Identify which cell holds the provided text, then report its [X, Y] central coordinate. 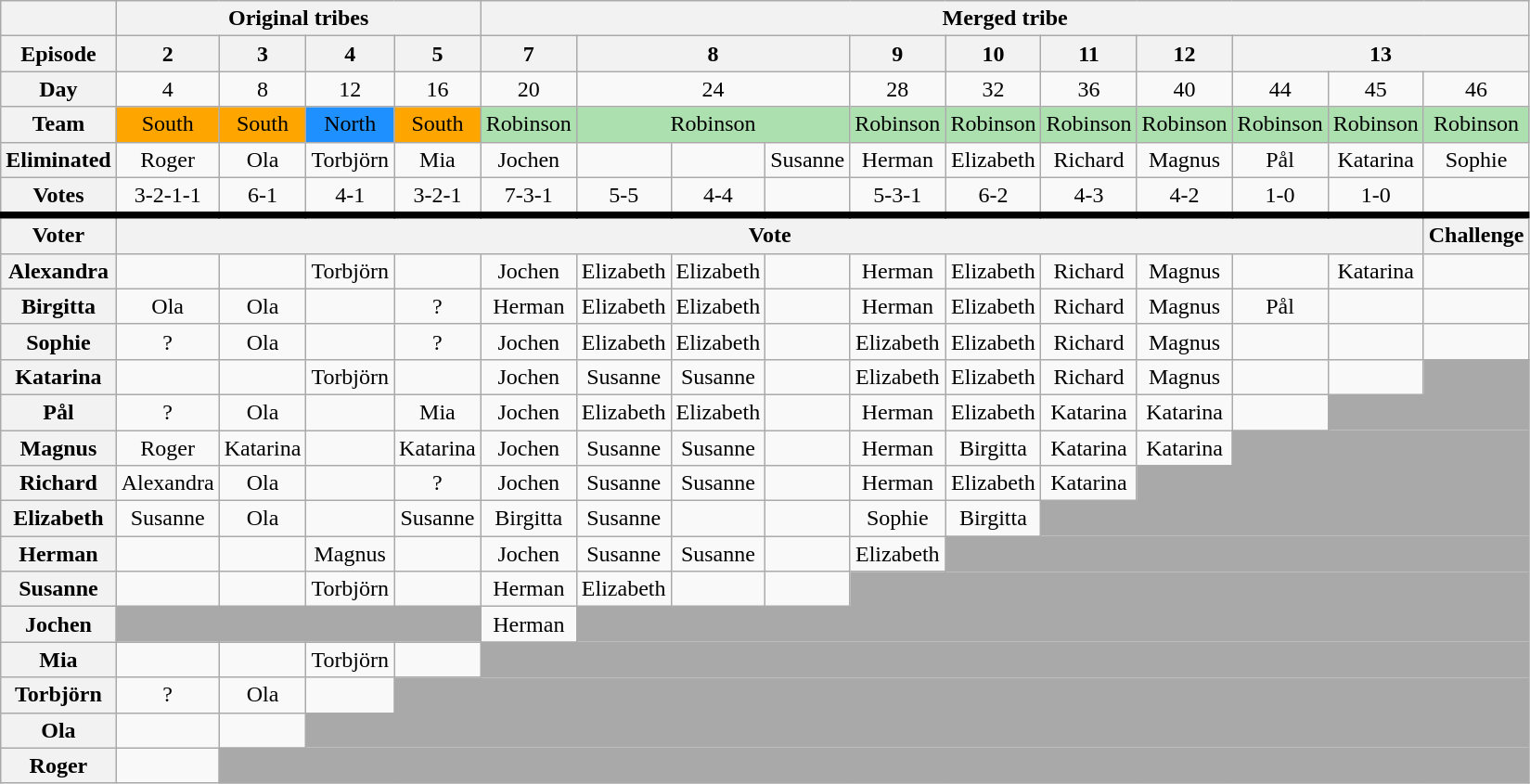
10 [993, 54]
46 [1476, 89]
3-2-1 [438, 197]
Merged tribe [1005, 19]
36 [1089, 89]
7-3-1 [529, 197]
4-4 [718, 197]
16 [438, 89]
32 [993, 89]
Vote [770, 234]
3 [263, 54]
11 [1089, 54]
Voter [58, 234]
North [351, 124]
5-3-1 [898, 197]
6-2 [993, 197]
5 [438, 54]
Challenge [1476, 234]
9 [898, 54]
45 [1375, 89]
4-2 [1184, 197]
6-1 [263, 197]
40 [1184, 89]
4-3 [1089, 197]
24 [713, 89]
2 [167, 54]
Eliminated [58, 160]
4-1 [351, 197]
44 [1280, 89]
13 [1381, 54]
7 [529, 54]
Day [58, 89]
Episode [58, 54]
Original tribes [299, 19]
Team [58, 124]
20 [529, 89]
28 [898, 89]
3-2-1-1 [167, 197]
Votes [58, 197]
5-5 [624, 197]
